For the text-containing cell, return its midpoint in [X, Y] coordinate format. 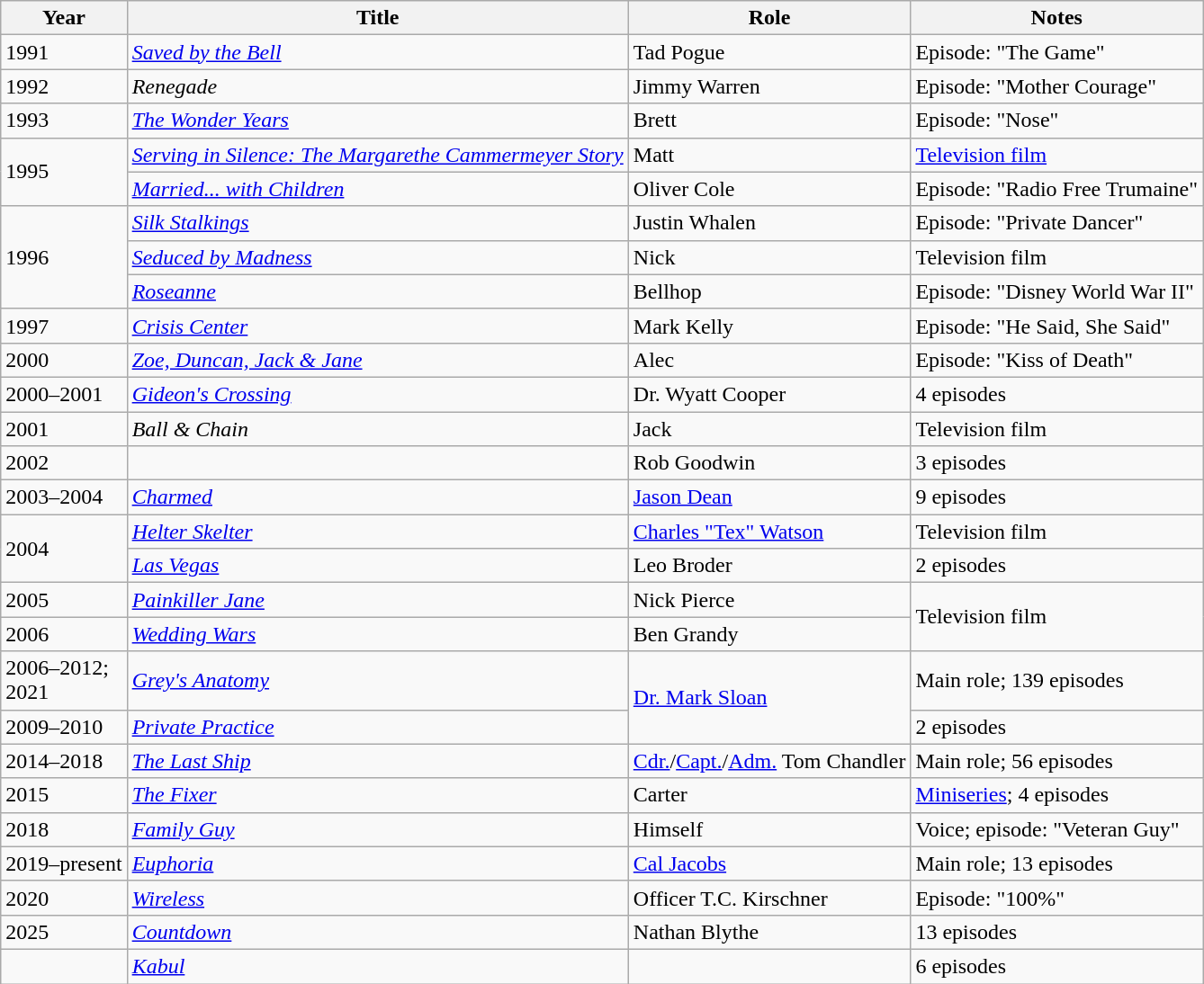
Title [378, 18]
Saved by the Bell [378, 52]
Episode: "Kiss of Death" [1056, 360]
2009–2010 [64, 727]
The Last Ship [378, 761]
2019–present [64, 863]
Crisis Center [378, 326]
Married... with Children [378, 189]
2001 [64, 429]
Officer T.C. Kirschner [769, 898]
Ben Grandy [769, 634]
6 episodes [1056, 966]
Year [64, 18]
Justin Whalen [769, 223]
2014–2018 [64, 761]
1995 [64, 172]
The Fixer [378, 795]
Ball & Chain [378, 429]
Episode: "100%" [1056, 898]
Bellhop [769, 291]
4 episodes [1056, 394]
1993 [64, 121]
Rob Goodwin [769, 463]
Episode: "Mother Courage" [1056, 86]
2000–2001 [64, 394]
Nick Pierce [769, 600]
Main role; 13 episodes [1056, 863]
13 episodes [1056, 932]
Jack [769, 429]
2006–2012;2021 [64, 680]
Episode: "Private Dancer" [1056, 223]
Charles "Tex" Watson [769, 532]
1997 [64, 326]
Cal Jacobs [769, 863]
Wireless [378, 898]
Roseanne [378, 291]
Las Vegas [378, 566]
Matt [769, 155]
2025 [64, 932]
Tad Pogue [769, 52]
3 episodes [1056, 463]
Dr. Wyatt Cooper [769, 394]
9 episodes [1056, 497]
Role [769, 18]
Voice; episode: "Veteran Guy" [1056, 829]
Serving in Silence: The Margarethe Cammermeyer Story [378, 155]
Wedding Wars [378, 634]
Euphoria [378, 863]
Family Guy [378, 829]
Brett [769, 121]
Oliver Cole [769, 189]
Painkiller Jane [378, 600]
2002 [64, 463]
Carter [769, 795]
Episode: "The Game" [1056, 52]
2020 [64, 898]
Alec [769, 360]
Helter Skelter [378, 532]
2005 [64, 600]
Jimmy Warren [769, 86]
Renegade [378, 86]
2000 [64, 360]
The Wonder Years [378, 121]
Private Practice [378, 727]
Himself [769, 829]
Gideon's Crossing [378, 394]
Silk Stalkings [378, 223]
Grey's Anatomy [378, 680]
Kabul [378, 966]
2006 [64, 634]
Nick [769, 257]
Dr. Mark Sloan [769, 698]
Zoe, Duncan, Jack & Jane [378, 360]
2003–2004 [64, 497]
Episode: "Disney World War II" [1056, 291]
Notes [1056, 18]
Main role; 139 episodes [1056, 680]
1996 [64, 257]
Charmed [378, 497]
Mark Kelly [769, 326]
Miniseries; 4 episodes [1056, 795]
1991 [64, 52]
Episode: "He Said, She Said" [1056, 326]
Leo Broder [769, 566]
Countdown [378, 932]
Episode: "Nose" [1056, 121]
Nathan Blythe [769, 932]
Episode: "Radio Free Trumaine" [1056, 189]
Main role; 56 episodes [1056, 761]
Jason Dean [769, 497]
2004 [64, 549]
Seduced by Madness [378, 257]
Cdr./Capt./Adm. Tom Chandler [769, 761]
2018 [64, 829]
1992 [64, 86]
2015 [64, 795]
